Return (X, Y) of the center of cell containing provided text 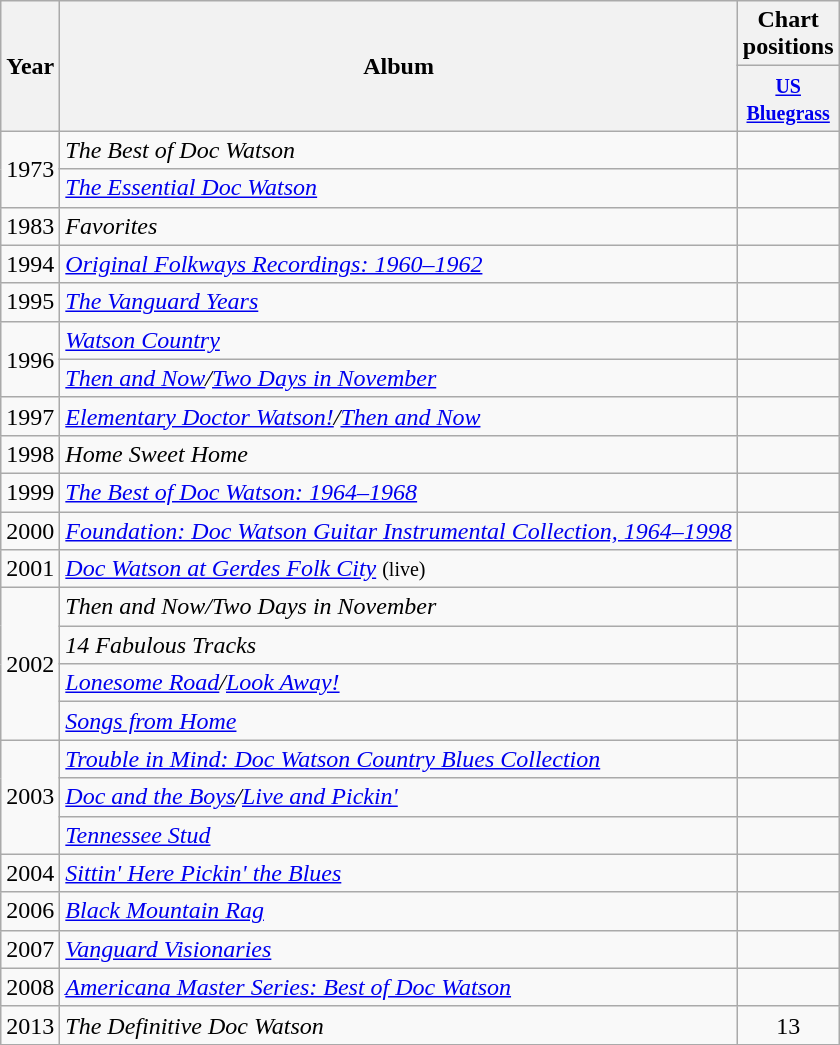
1999 (30, 492)
1998 (30, 454)
The Definitive Doc Watson (398, 1025)
1996 (30, 359)
Chart positions (788, 34)
1994 (30, 264)
The Essential Doc Watson (398, 188)
2007 (30, 949)
Favorites (398, 226)
2008 (30, 987)
1973 (30, 169)
Black Mountain Rag (398, 911)
Doc and the Boys/Live and Pickin' (398, 797)
Watson Country (398, 340)
2004 (30, 873)
US Bluegrass (788, 98)
The Vanguard Years (398, 302)
1997 (30, 416)
Doc Watson at Gerdes Folk City (live) (398, 569)
1983 (30, 226)
Tennessee Stud (398, 835)
2013 (30, 1025)
Vanguard Visionaries (398, 949)
Americana Master Series: Best of Doc Watson (398, 987)
2006 (30, 911)
Year (30, 66)
Trouble in Mind: Doc Watson Country Blues Collection (398, 759)
2003 (30, 797)
Songs from Home (398, 721)
Sittin' Here Pickin' the Blues (398, 873)
Lonesome Road/Look Away! (398, 683)
Home Sweet Home (398, 454)
Foundation: Doc Watson Guitar Instrumental Collection, 1964–1998 (398, 531)
2002 (30, 664)
14 Fabulous Tracks (398, 645)
Elementary Doctor Watson!/Then and Now (398, 416)
2001 (30, 569)
1995 (30, 302)
The Best of Doc Watson: 1964–1968 (398, 492)
The Best of Doc Watson (398, 150)
Original Folkways Recordings: 1960–1962 (398, 264)
Album (398, 66)
2000 (30, 531)
13 (788, 1025)
